For the text-containing cell, return its midpoint in [x, y] coordinate format. 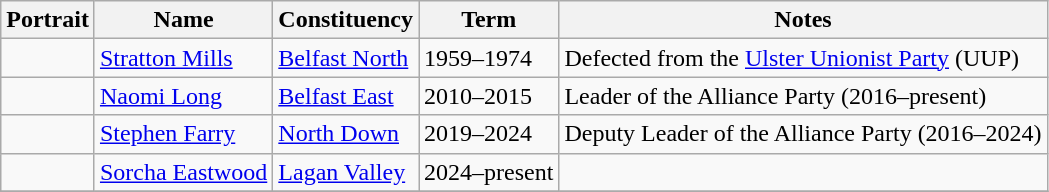
Leader of the Alliance Party (2016–present) [803, 96]
Deputy Leader of the Alliance Party (2016–2024) [803, 134]
Notes [803, 20]
Constituency [346, 20]
Sorcha Eastwood [183, 172]
Stephen Farry [183, 134]
Belfast North [346, 58]
North Down [346, 134]
Term [489, 20]
Naomi Long [183, 96]
Belfast East [346, 96]
Defected from the Ulster Unionist Party (UUP) [803, 58]
2010–2015 [489, 96]
Lagan Valley [346, 172]
2024–present [489, 172]
Stratton Mills [183, 58]
Portrait [48, 20]
Name [183, 20]
1959–1974 [489, 58]
2019–2024 [489, 134]
